Return (X, Y) of the center of cell containing provided text 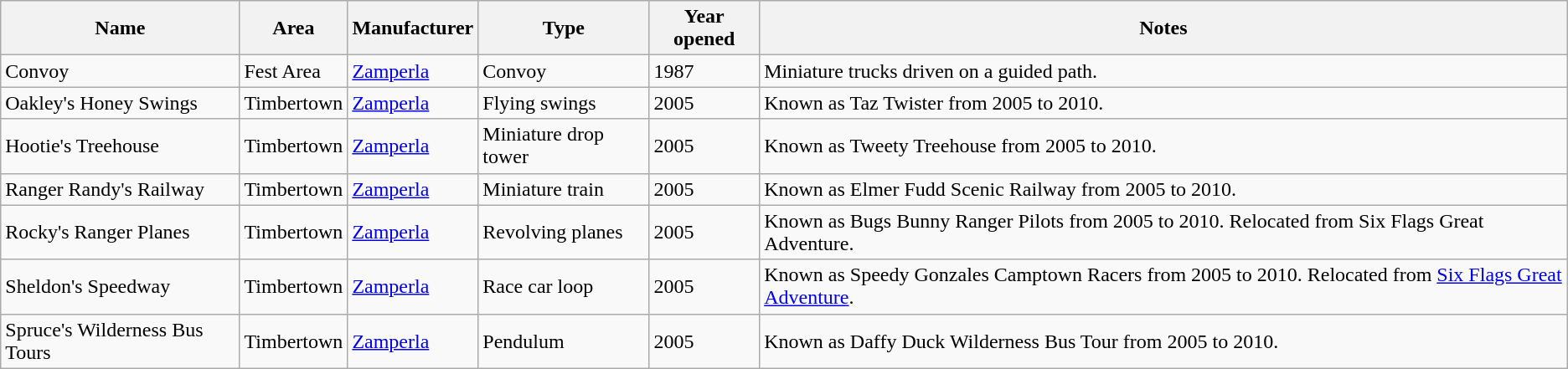
Known as Elmer Fudd Scenic Railway from 2005 to 2010. (1164, 189)
Miniature drop tower (564, 146)
Miniature trucks driven on a guided path. (1164, 71)
Known as Taz Twister from 2005 to 2010. (1164, 103)
Type (564, 28)
Rocky's Ranger Planes (121, 233)
Known as Speedy Gonzales Camptown Racers from 2005 to 2010. Relocated from Six Flags Great Adventure. (1164, 286)
Flying swings (564, 103)
Area (293, 28)
Notes (1164, 28)
1987 (704, 71)
Sheldon's Speedway (121, 286)
Spruce's Wilderness Bus Tours (121, 341)
Year opened (704, 28)
Revolving planes (564, 233)
Fest Area (293, 71)
Known as Bugs Bunny Ranger Pilots from 2005 to 2010. Relocated from Six Flags Great Adventure. (1164, 233)
Oakley's Honey Swings (121, 103)
Known as Tweety Treehouse from 2005 to 2010. (1164, 146)
Hootie's Treehouse (121, 146)
Manufacturer (413, 28)
Known as Daffy Duck Wilderness Bus Tour from 2005 to 2010. (1164, 341)
Name (121, 28)
Pendulum (564, 341)
Miniature train (564, 189)
Ranger Randy's Railway (121, 189)
Race car loop (564, 286)
